Scan for the cell matching the given text and deliver its [x, y] coordinate at center. 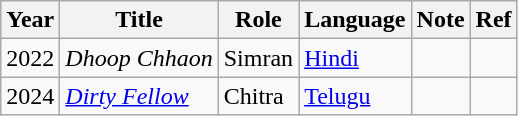
Telugu [355, 96]
Role [258, 20]
Simran [258, 58]
Dhoop Chhaon [139, 58]
Hindi [355, 58]
2024 [30, 96]
Title [139, 20]
Dirty Fellow [139, 96]
Language [355, 20]
Year [30, 20]
2022 [30, 58]
Ref [494, 20]
Chitra [258, 96]
Note [440, 20]
